Locate the cell with the specified text and output its (x, y) center coordinate. 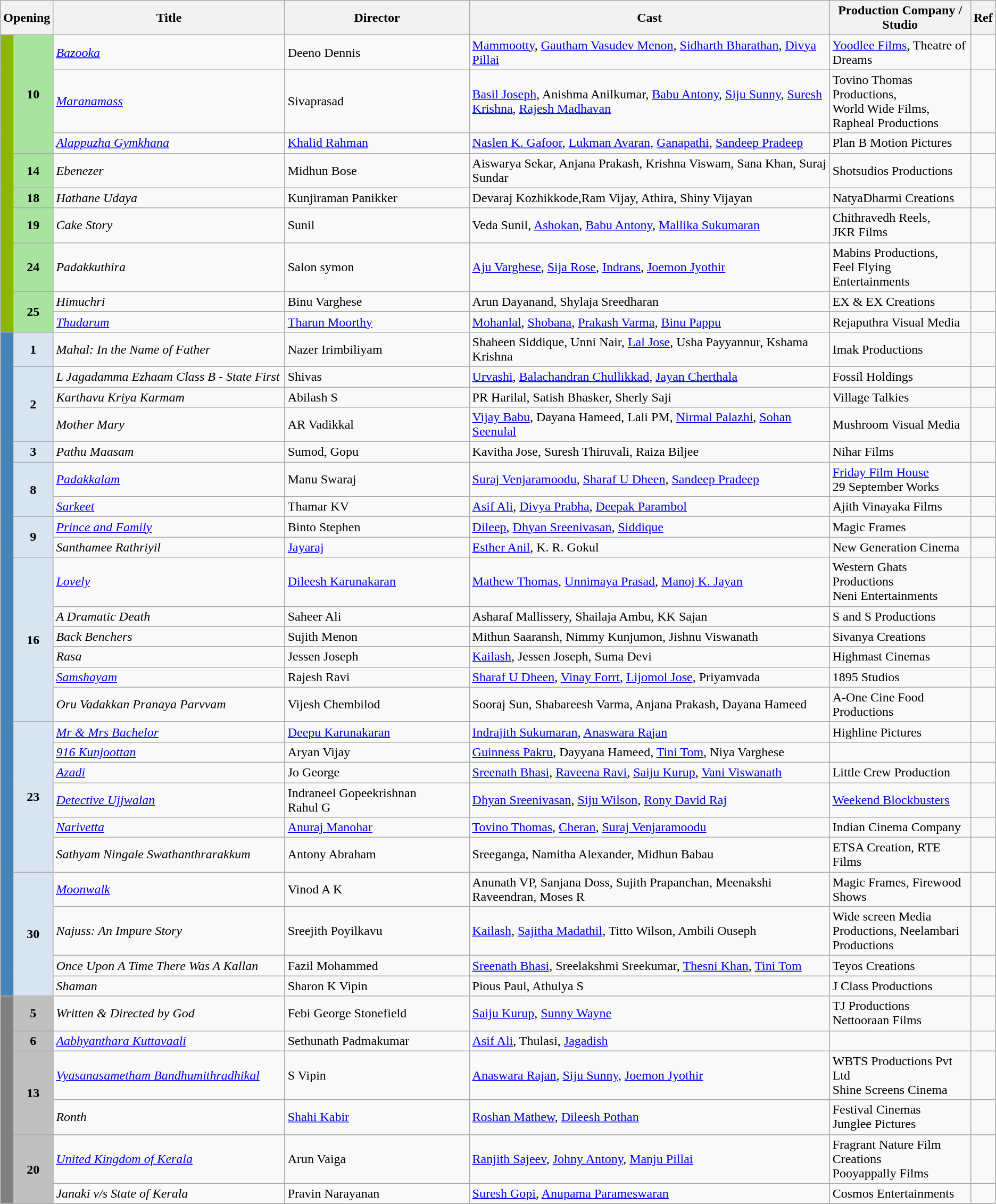
PR Harilal, Satish Bhasker, Sherly Saji (649, 397)
Jayaraj (377, 547)
Saiju Kurup, Sunny Wayne (649, 1014)
Western Ghats Productions Neni Entertainments (900, 582)
Mr & Mrs Bachelor (169, 732)
Sarkeet (169, 507)
Padakkalam (169, 480)
Ronth (169, 1117)
Saheer Ali (377, 616)
Arun Vaiga (377, 1159)
Pious Paul, Athulya S (649, 986)
Ranjith Sajeev, Johny Antony, Manju Pillai (649, 1159)
916 Kunjoottan (169, 752)
Vijay Babu, Dayana Hameed, Lali PM, Nirmal Palazhi, Sohan Seenulal (649, 424)
Sooraj Sun, Shabareesh Varma, Anjana Prakash, Dayana Hameed (649, 704)
Title (169, 18)
Jessen Joseph (377, 657)
Festival CinemasJunglee Pictures (900, 1117)
Thamar KV (377, 507)
EX & EX Creations (900, 302)
3 (33, 452)
Sujith Menon (377, 637)
Salon symon (377, 267)
Sivaprasad (377, 101)
24 (33, 267)
1 (33, 349)
Indian Cinema Company (900, 827)
Written & Directed by God (169, 1014)
Fazil Mohammed (377, 966)
Suraj Venjaramoodu, Sharaf U Dheen, Sandeep Pradeep (649, 480)
Azadi (169, 772)
Teyos Creations (900, 966)
Weekend Blockbusters (900, 800)
Nazer Irimbiliyam (377, 349)
Indrajith Sukumaran, Anaswara Rajan (649, 732)
Guinness Pakru, Dayyana Hameed, Tini Tom, Niya Varghese (649, 752)
NatyaDharmi Creations (900, 198)
Sivanya Creations (900, 637)
Najuss: An Impure Story (169, 931)
Director (377, 18)
Sethunath Padmakumar (377, 1041)
Sathyam Ningale Swathanthrarakkum (169, 855)
23 (33, 797)
Janaki v/s State of Kerala (169, 1193)
9 (33, 537)
Little Crew Production (900, 772)
19 (33, 225)
Vijesh Chembilod (377, 704)
Anunath VP, Sanjana Doss, Sujith Prapanchan, Meenakshi Raveendran, Moses R (649, 889)
Production Company / Studio (900, 18)
Chithravedh Reels,JKR Films (900, 225)
Tovino Thomas Productions,World Wide Films, Rapheal Productions (900, 101)
Rajesh Ravi (377, 677)
Deeno Dennis (377, 52)
Veda Sunil, Ashokan, Babu Antony, Mallika Sukumaran (649, 225)
Sreejith Poyilkavu (377, 931)
Indraneel Gopeekrishnan Rahul G (377, 800)
Kailash, Sajitha Madathil, Titto Wilson, Ambili Ouseph (649, 931)
Vinod A K (377, 889)
8 (33, 489)
Jo George (377, 772)
Fragrant Nature Film Creations Pooyappally Films (900, 1159)
Cast (649, 18)
Sharaf U Dheen, Vinay Forrt, Lijomol Jose, Priyamvada (649, 677)
Lovely (169, 582)
Pravin Narayanan (377, 1193)
Sreeganga, Namitha Alexander, Midhun Babau (649, 855)
Roshan Mathew, Dileesh Pothan (649, 1117)
Shotsudios Productions (900, 170)
10 (33, 94)
Sharon K Vipin (377, 986)
Cake Story (169, 225)
WBTS Productions Pvt Ltd Shine Screens Cinema (900, 1075)
Aju Varghese, Sija Rose, Indrans, Joemon Jyothir (649, 267)
16 (33, 639)
Karthavu Kriya Karmam (169, 397)
Aabhyanthara Kuttavaali (169, 1041)
Dhyan Sreenivasan, Siju Wilson, Rony David Raj (649, 800)
Nihar Films (900, 452)
Shaman (169, 986)
Rejaputhra Visual Media (900, 322)
Opening (27, 18)
S Vipin (377, 1075)
Back Benchers (169, 637)
Antony Abraham (377, 855)
Rasa (169, 657)
Kavitha Jose, Suresh Thiruvali, Raiza Biljee (649, 452)
Ebenezer (169, 170)
Naslen K. Gafoor, Lukman Avaran, Ganapathi, Sandeep Pradeep (649, 143)
Sreenath Bhasi, Sreelakshmi Sreekumar, Thesni Khan, Tini Tom (649, 966)
Highmast Cinemas (900, 657)
A Dramatic Death (169, 616)
Devaraj Kozhikkode,Ram Vijay, Athira, Shiny Vijayan (649, 198)
Thudarum (169, 322)
Fossil Holdings (900, 377)
Shahi Kabir (377, 1117)
Aiswarya Sekar, Anjana Prakash, Krishna Viswam, Sana Khan, Suraj Sundar (649, 170)
Shivas (377, 377)
Himuchri (169, 302)
14 (33, 170)
Mammootty, Gautham Vasudev Menon, Sidharth Bharathan, Divya Pillai (649, 52)
Yoodlee Films, Theatre of Dreams (900, 52)
Bazooka (169, 52)
Abilash S (377, 397)
Pathu Maasam (169, 452)
5 (33, 1014)
Sunil (377, 225)
Mahal: In the Name of Father (169, 349)
Asif Ali, Thulasi, Jagadish (649, 1041)
Maranamass (169, 101)
Mithun Saaransh, Nimmy Kunjumon, Jishnu Viswanath (649, 637)
Suresh Gopi, Anupama Parameswaran (649, 1193)
Moonwalk (169, 889)
Mother Mary (169, 424)
ETSA Creation, RTE Films (900, 855)
Anuraj Manohar (377, 827)
Sreenath Bhasi, Raveena Ravi, Saiju Kurup, Vani Viswanath (649, 772)
Samshayam (169, 677)
Village Talkies (900, 397)
Ref (983, 18)
25 (33, 312)
Plan B Motion Pictures (900, 143)
Anaswara Rajan, Siju Sunny, Joemon Jyothir (649, 1075)
Khalid Rahman (377, 143)
1895 Studios (900, 677)
Highline Pictures (900, 732)
Binu Varghese (377, 302)
Aryan Vijay (377, 752)
Basil Joseph, Anishma Anilkumar, Babu Antony, Siju Sunny, Suresh Krishna, Rajesh Madhavan (649, 101)
Mabins Productions,Feel Flying Entertainments (900, 267)
Deepu Karunakaran (377, 732)
United Kingdom of Kerala (169, 1159)
Magic Frames (900, 527)
Mathew Thomas, Unnimaya Prasad, Manoj K. Jayan (649, 582)
Asharaf Mallissery, Shailaja Ambu, KK Sajan (649, 616)
Febi George Stonefield (377, 1014)
Magic Frames, Firewood Shows (900, 889)
Binto Stephen (377, 527)
New Generation Cinema (900, 547)
A-One Cine Food Productions (900, 704)
Dileesh Karunakaran (377, 582)
Dileep, Dhyan Sreenivasan, Siddique (649, 527)
Padakkuthira (169, 267)
Detective Ujjwalan (169, 800)
Tovino Thomas, Cheran, Suraj Venjaramoodu (649, 827)
Urvashi, Balachandran Chullikkad, Jayan Cherthala (649, 377)
Manu Swaraj (377, 480)
S and S Productions (900, 616)
Midhun Bose (377, 170)
Kailash, Jessen Joseph, Suma Devi (649, 657)
Alappuzha Gymkhana (169, 143)
Asif Ali, Divya Prabha, Deepak Parambol (649, 507)
Narivetta (169, 827)
30 (33, 934)
Prince and Family (169, 527)
Santhamee Rathriyil (169, 547)
Shaheen Siddique, Unni Nair, Lal Jose, Usha Payyannur, Kshama Krishna (649, 349)
Mushroom Visual Media (900, 424)
Mohanlal, Shobana, Prakash Varma, Binu Pappu (649, 322)
20 (33, 1169)
13 (33, 1092)
Wide screen Media Productions, Neelambari Productions (900, 931)
Hathane Udaya (169, 198)
J Class Productions (900, 986)
18 (33, 198)
Oru Vadakkan Pranaya Parvvam (169, 704)
Once Upon A Time There Was A Kallan (169, 966)
Kunjiraman Panikker (377, 198)
6 (33, 1041)
Ajith Vinayaka Films (900, 507)
Imak Productions (900, 349)
TJ Productions Nettooraan Films (900, 1014)
Esther Anil, K. R. Gokul (649, 547)
Cosmos Entertainments (900, 1193)
AR Vadikkal (377, 424)
Arun Dayanand, Shylaja Sreedharan (649, 302)
2 (33, 404)
Vyasanasametham Bandhumithradhikal (169, 1075)
L Jagadamma Ezhaam Class B - State First (169, 377)
Friday Film House 29 September Works (900, 480)
Sumod, Gopu (377, 452)
Tharun Moorthy (377, 322)
